For the text-containing cell, return its midpoint in (X, Y) coordinate format. 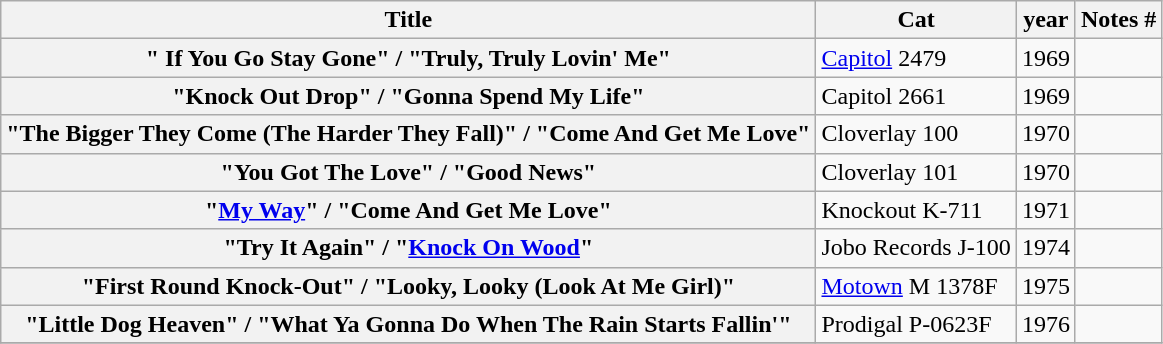
"Little Dog Heaven" / "What Ya Gonna Do When The Rain Starts Fallin'" (408, 324)
"Knock Out Drop" / "Gonna Spend My Life" (408, 96)
" If You Go Stay Gone" / "Truly, Truly Lovin' Me" (408, 58)
1975 (1046, 286)
Cat (916, 20)
1971 (1046, 210)
"You Got The Love" / "Good News" (408, 172)
Notes # (1118, 20)
1976 (1046, 324)
Title (408, 20)
Jobo Records J-100 (916, 248)
Prodigal P-0623F (916, 324)
"Try It Again" / "Knock On Wood" (408, 248)
Capitol 2479 (916, 58)
Knockout K-711 (916, 210)
Cloverlay 101 (916, 172)
"First Round Knock-Out" / "Looky, Looky (Look At Me Girl)" (408, 286)
Cloverlay 100 (916, 134)
year (1046, 20)
"My Way" / "Come And Get Me Love" (408, 210)
Motown M 1378F (916, 286)
"The Bigger They Come (The Harder They Fall)" / "Come And Get Me Love" (408, 134)
1974 (1046, 248)
Capitol 2661 (916, 96)
